Scan for the cell matching the given text and deliver its (x, y) coordinate at center. 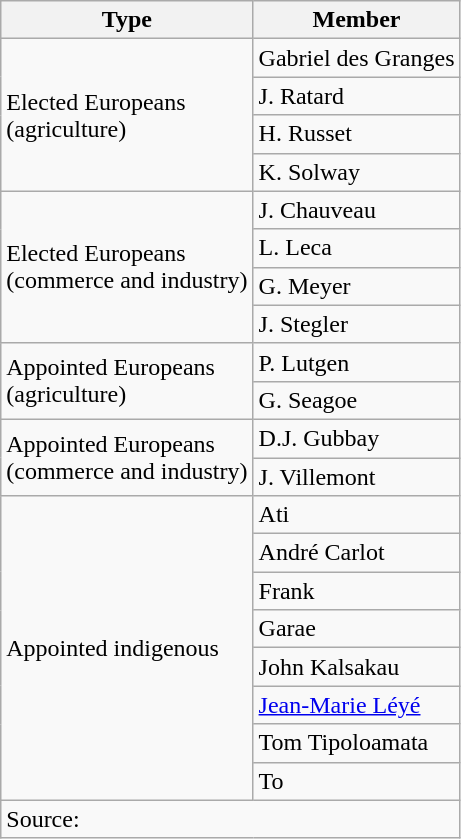
Tom Tipoloamata (356, 743)
Jean-Marie Léyé (356, 705)
Appointed Europeans(commerce and industry) (127, 457)
J. Stegler (356, 324)
Member (356, 20)
André Carlot (356, 553)
To (356, 781)
P. Lutgen (356, 362)
L. Leca (356, 248)
Source: (230, 819)
J. Chauveau (356, 210)
Gabriel des Granges (356, 58)
Elected Europeans(agriculture) (127, 115)
J. Ratard (356, 96)
G. Meyer (356, 286)
Ati (356, 515)
Elected Europeans(commerce and industry) (127, 267)
John Kalsakau (356, 667)
Appointed Europeans(agriculture) (127, 381)
D.J. Gubbay (356, 438)
Type (127, 20)
J. Villemont (356, 477)
G. Seagoe (356, 400)
Frank (356, 591)
Garae (356, 629)
Appointed indigenous (127, 648)
H. Russet (356, 134)
K. Solway (356, 172)
